Provide the (X, Y) coordinate of the cell's center where the given text is located.  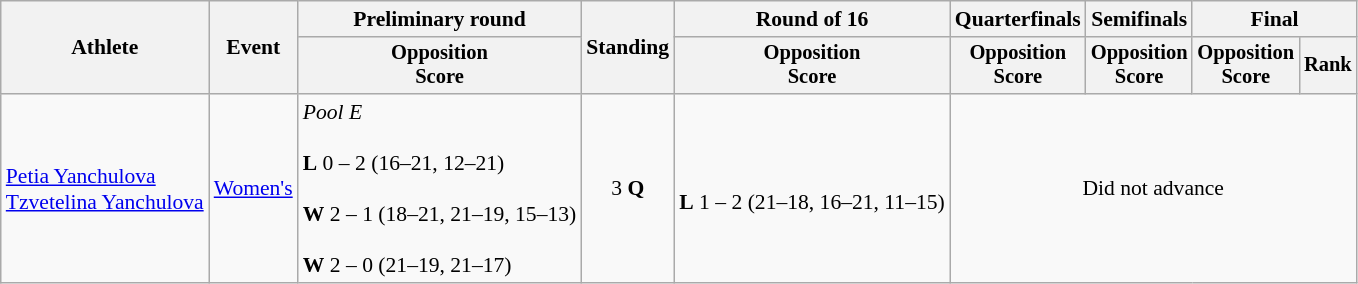
Petia YanchulovaTzvetelina Yanchulova (105, 188)
Event (254, 48)
Athlete (105, 48)
Pool EL 0 – 2 (16–21, 12–21)W 2 – 1 (18–21, 21–19, 15–13)W 2 – 0 (21–19, 21–17) (440, 188)
Round of 16 (812, 19)
Did not advance (1154, 188)
Quarterfinals (1018, 19)
Women's (254, 188)
Semifinals (1140, 19)
Standing (628, 48)
3 Q (628, 188)
Rank (1328, 66)
L 1 – 2 (21–18, 16–21, 11–15) (812, 188)
Preliminary round (440, 19)
Final (1274, 19)
